Return (X, Y) of the center of cell containing provided text 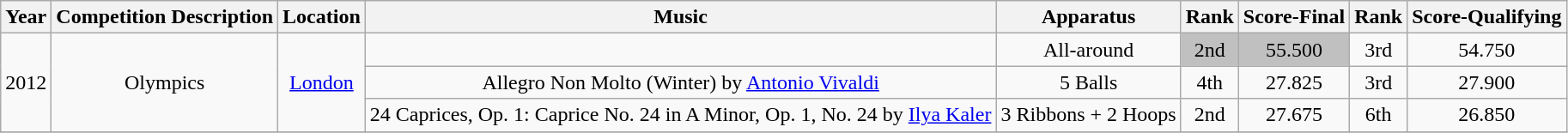
Allegro Non Molto (Winter) by Antonio Vivaldi (680, 82)
Olympics (165, 82)
3 Ribbons + 2 Hoops (1089, 115)
27.900 (1487, 82)
All-around (1089, 50)
27.825 (1293, 82)
26.850 (1487, 115)
55.500 (1293, 50)
27.675 (1293, 115)
Location (322, 17)
24 Caprices, Op. 1: Caprice No. 24 in A Minor, Op. 1, No. 24 by Ilya Kaler (680, 115)
5 Balls (1089, 82)
Music (680, 17)
Score-Final (1293, 17)
6th (1379, 115)
54.750 (1487, 50)
Score-Qualifying (1487, 17)
Apparatus (1089, 17)
4th (1209, 82)
London (322, 82)
Competition Description (165, 17)
Year (26, 17)
2012 (26, 82)
